From the cell containing the given text, extract its center point as [x, y] coordinate. 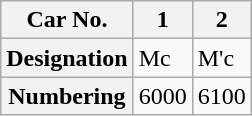
Mc [162, 58]
6000 [162, 96]
2 [222, 20]
Car No. [67, 20]
Numbering [67, 96]
1 [162, 20]
M'c [222, 58]
Designation [67, 58]
6100 [222, 96]
